Find where the given text appears and provide that cell's center as (X, Y) coordinate. 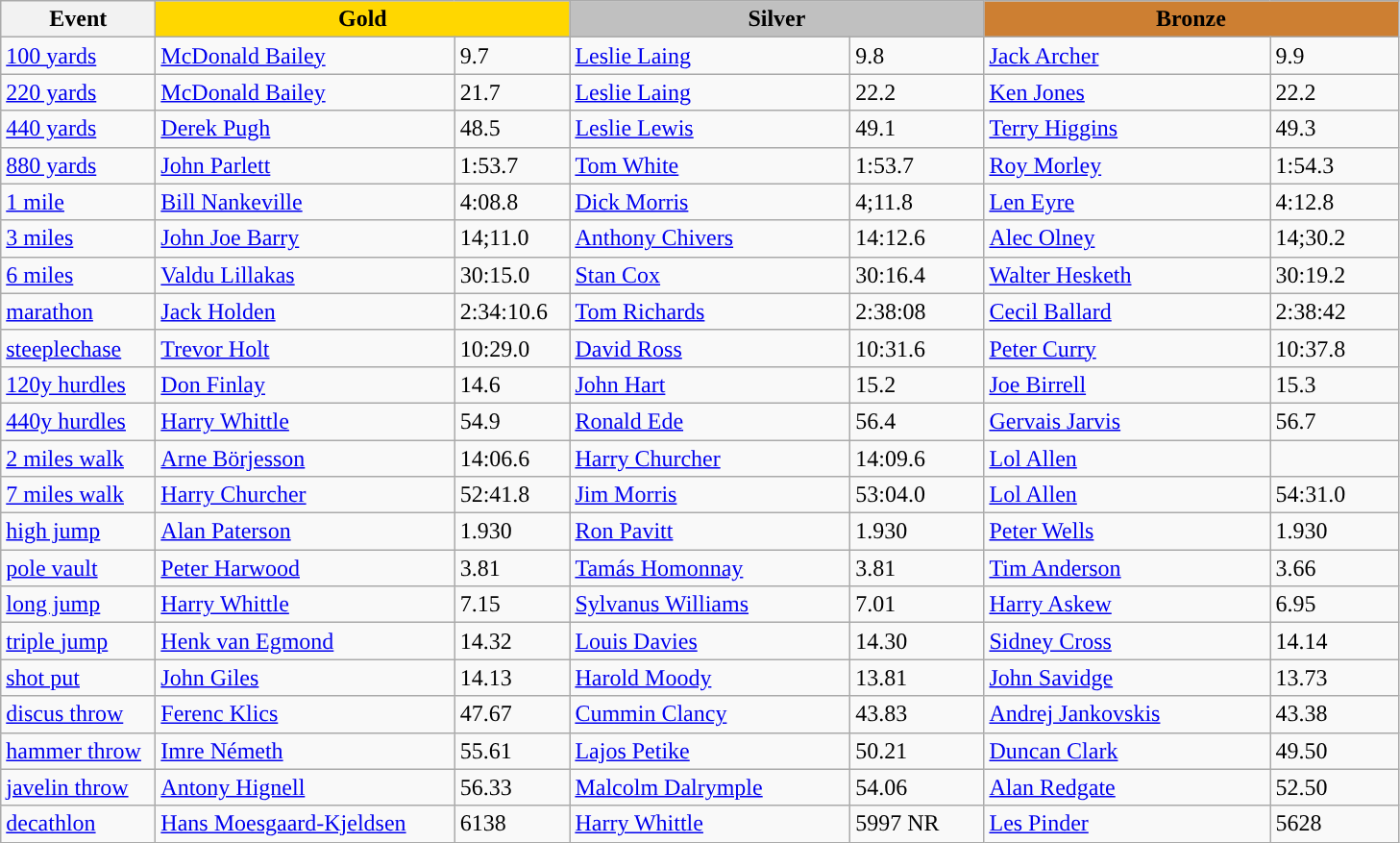
Anthony Chivers (710, 238)
48.5 (512, 129)
2:34:10.6 (512, 311)
steeplechase (79, 348)
Duncan Clark (1127, 751)
hammer throw (79, 751)
10:29.0 (512, 348)
John Giles (306, 678)
Bill Nankeville (306, 202)
52:41.8 (512, 495)
Alan Redgate (1127, 787)
15.2 (917, 384)
440y hurdles (79, 421)
Derek Pugh (306, 129)
Bronze (1191, 19)
decathlon (79, 824)
marathon (79, 311)
Louis Davies (710, 641)
30:19.2 (1334, 275)
7.01 (917, 605)
Sidney Cross (1127, 641)
4;11.8 (917, 202)
high jump (79, 532)
discus throw (79, 714)
Arne Börjesson (306, 459)
Jim Morris (710, 495)
14;11.0 (512, 238)
Terry Higgins (1127, 129)
30:15.0 (512, 275)
14.14 (1334, 641)
1:54.3 (1334, 165)
David Ross (710, 348)
14.32 (512, 641)
Silver (776, 19)
Lajos Petike (710, 751)
Imre Németh (306, 751)
440 yards (79, 129)
Peter Wells (1127, 532)
7 miles walk (79, 495)
9.8 (917, 56)
Tim Anderson (1127, 568)
880 yards (79, 165)
4:08.8 (512, 202)
Gervais Jarvis (1127, 421)
55.61 (512, 751)
30:16.4 (917, 275)
14.30 (917, 641)
long jump (79, 605)
7.15 (512, 605)
54:31.0 (1334, 495)
Peter Curry (1127, 348)
Trevor Holt (306, 348)
6.95 (1334, 605)
Malcolm Dalrymple (710, 787)
52.50 (1334, 787)
54.06 (917, 787)
2 miles walk (79, 459)
6138 (512, 824)
1 mile (79, 202)
3 miles (79, 238)
15.3 (1334, 384)
13.81 (917, 678)
Cecil Ballard (1127, 311)
Tom Richards (710, 311)
Tamás Homonnay (710, 568)
Les Pinder (1127, 824)
Antony Hignell (306, 787)
6 miles (79, 275)
56.7 (1334, 421)
John Hart (710, 384)
14.13 (512, 678)
21.7 (512, 92)
Alan Paterson (306, 532)
50.21 (917, 751)
Hans Moesgaard-Kjeldsen (306, 824)
4:12.8 (1334, 202)
56.33 (512, 787)
Don Finlay (306, 384)
John Joe Barry (306, 238)
49.1 (917, 129)
53:04.0 (917, 495)
14:09.6 (917, 459)
5628 (1334, 824)
100 yards (79, 56)
14:06.6 (512, 459)
120y hurdles (79, 384)
Ken Jones (1127, 92)
Event (79, 19)
9.9 (1334, 56)
9.7 (512, 56)
John Parlett (306, 165)
43.38 (1334, 714)
Roy Morley (1127, 165)
Dick Morris (710, 202)
14.6 (512, 384)
54.9 (512, 421)
Jack Archer (1127, 56)
14;30.2 (1334, 238)
John Savidge (1127, 678)
49.50 (1334, 751)
10:37.8 (1334, 348)
pole vault (79, 568)
56.4 (917, 421)
13.73 (1334, 678)
Stan Cox (710, 275)
Henk van Egmond (306, 641)
220 yards (79, 92)
Cummin Clancy (710, 714)
triple jump (79, 641)
14:12.6 (917, 238)
Leslie Lewis (710, 129)
shot put (79, 678)
Ronald Ede (710, 421)
47.67 (512, 714)
Andrej Jankovskis (1127, 714)
Ferenc Klics (306, 714)
5997 NR (917, 824)
Sylvanus Williams (710, 605)
Valdu Lillakas (306, 275)
3.66 (1334, 568)
javelin throw (79, 787)
49.3 (1334, 129)
Ron Pavitt (710, 532)
2:38:08 (917, 311)
Len Eyre (1127, 202)
10:31.6 (917, 348)
Walter Hesketh (1127, 275)
2:38:42 (1334, 311)
43.83 (917, 714)
Alec Olney (1127, 238)
Joe Birrell (1127, 384)
Jack Holden (306, 311)
Harold Moody (710, 678)
Gold (363, 19)
Tom White (710, 165)
Harry Askew (1127, 605)
Peter Harwood (306, 568)
